Identify which cell holds the provided text, then report its (X, Y) central coordinate. 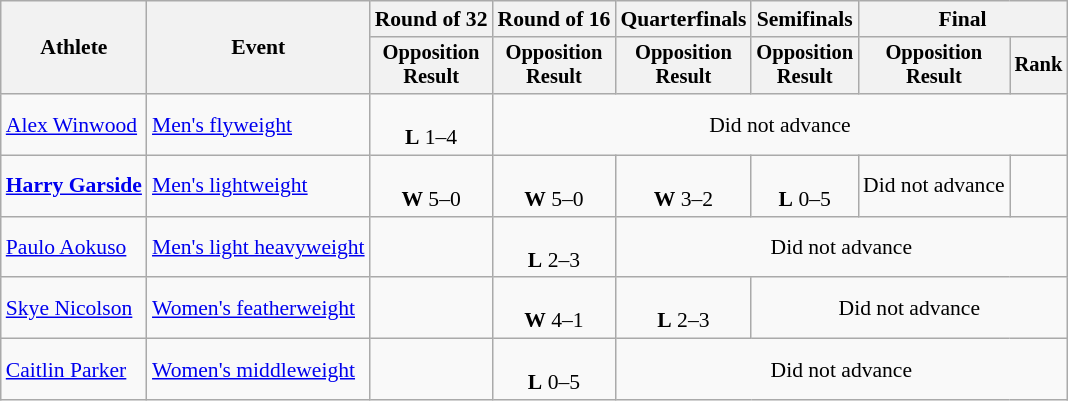
Alex Winwood (74, 124)
Women's middleweight (258, 370)
W 4–1 (554, 308)
Round of 16 (554, 19)
Rank (1039, 66)
W 3–2 (683, 186)
L 1–4 (432, 124)
Women's featherweight (258, 308)
Men's light heavyweight (258, 248)
Men's lightweight (258, 186)
Paulo Aokuso (74, 248)
Quarterfinals (683, 19)
Round of 32 (432, 19)
Event (258, 48)
Harry Garside (74, 186)
Final (962, 19)
Caitlin Parker (74, 370)
Athlete (74, 48)
Men's flyweight (258, 124)
Semifinals (804, 19)
Skye Nicolson (74, 308)
